Output the (X, Y) coordinate of the center of the cell containing the given text.  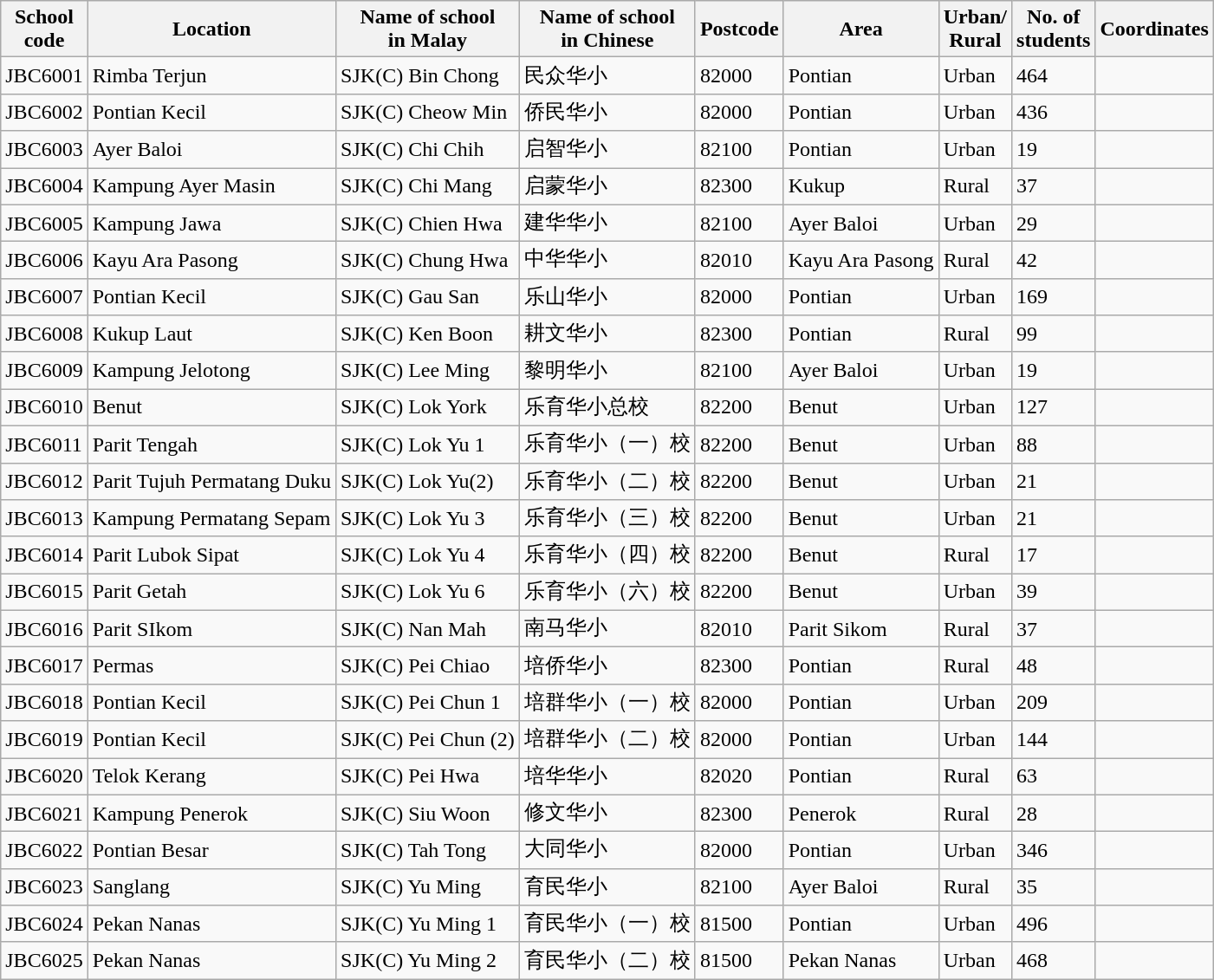
JBC6010 (44, 407)
464 (1054, 76)
JBC6023 (44, 887)
Telok Kerang (211, 776)
JBC6018 (44, 702)
民众华小 (607, 76)
JBC6006 (44, 260)
SJK(C) Yu Ming 1 (428, 924)
JBC6020 (44, 776)
JBC6011 (44, 444)
乐育华小（一）校 (607, 444)
JBC6007 (44, 296)
大同华小 (607, 851)
JBC6001 (44, 76)
育民华小（一）校 (607, 924)
Parit Lubok Sipat (211, 555)
SJK(C) Lok Yu 1 (428, 444)
Kampung Ayer Masin (211, 187)
SJK(C) Pei Chun (2) (428, 740)
Schoolcode (44, 29)
Parit Tengah (211, 444)
JBC6021 (44, 813)
JBC6017 (44, 665)
JBC6025 (44, 960)
培群华小（一）校 (607, 702)
436 (1054, 113)
Penerok (861, 813)
SJK(C) Chung Hwa (428, 260)
乐山华小 (607, 296)
JBC6015 (44, 593)
JBC6013 (44, 518)
JBC6024 (44, 924)
SJK(C) Pei Hwa (428, 776)
63 (1054, 776)
SJK(C) Tah Tong (428, 851)
Permas (211, 665)
SJK(C) Lok Yu 3 (428, 518)
SJK(C) Chi Chih (428, 149)
SJK(C) Siu Woon (428, 813)
培群华小（二）校 (607, 740)
SJK(C) Lok Yu(2) (428, 482)
Kukup (861, 187)
Urban/Rural (975, 29)
启智华小 (607, 149)
82020 (739, 776)
42 (1054, 260)
144 (1054, 740)
SJK(C) Lee Ming (428, 371)
乐育华小（三）校 (607, 518)
468 (1054, 960)
南马华小 (607, 629)
黎明华小 (607, 371)
Area (861, 29)
99 (1054, 334)
SJK(C) Chien Hwa (428, 224)
346 (1054, 851)
Kampung Permatang Sepam (211, 518)
39 (1054, 593)
17 (1054, 555)
培华华小 (607, 776)
育民华小 (607, 887)
28 (1054, 813)
JBC6008 (44, 334)
169 (1054, 296)
Kukup Laut (211, 334)
Location (211, 29)
SJK(C) Gau San (428, 296)
乐育华小（二）校 (607, 482)
Postcode (739, 29)
SJK(C) Chi Mang (428, 187)
Parit Sikom (861, 629)
SJK(C) Ken Boon (428, 334)
29 (1054, 224)
496 (1054, 924)
Kampung Jelotong (211, 371)
Name of schoolin Chinese (607, 29)
JBC6005 (44, 224)
JBC6016 (44, 629)
Name of schoolin Malay (428, 29)
35 (1054, 887)
JBC6014 (44, 555)
侨民华小 (607, 113)
JBC6022 (44, 851)
209 (1054, 702)
SJK(C) Lok Yu 6 (428, 593)
127 (1054, 407)
48 (1054, 665)
SJK(C) Bin Chong (428, 76)
建华华小 (607, 224)
No. ofstudents (1054, 29)
Parit Getah (211, 593)
中华华小 (607, 260)
SJK(C) Pei Chiao (428, 665)
育民华小（二）校 (607, 960)
SJK(C) Yu Ming (428, 887)
启蒙华小 (607, 187)
SJK(C) Lok Yu 4 (428, 555)
乐育华小（六）校 (607, 593)
JBC6012 (44, 482)
培侨华小 (607, 665)
JBC6004 (44, 187)
乐育华小（四）校 (607, 555)
乐育华小总校 (607, 407)
SJK(C) Pei Chun 1 (428, 702)
Coordinates (1154, 29)
JBC6019 (44, 740)
Pontian Besar (211, 851)
SJK(C) Cheow Min (428, 113)
SJK(C) Lok York (428, 407)
耕文华小 (607, 334)
Rimba Terjun (211, 76)
JBC6009 (44, 371)
Kampung Penerok (211, 813)
88 (1054, 444)
JBC6002 (44, 113)
修文华小 (607, 813)
Parit Tujuh Permatang Duku (211, 482)
SJK(C) Yu Ming 2 (428, 960)
Kampung Jawa (211, 224)
Parit SIkom (211, 629)
SJK(C) Nan Mah (428, 629)
Sanglang (211, 887)
JBC6003 (44, 149)
